Pinpoint the cell where the given text exists, returning its [X, Y] midpoint coordinate. 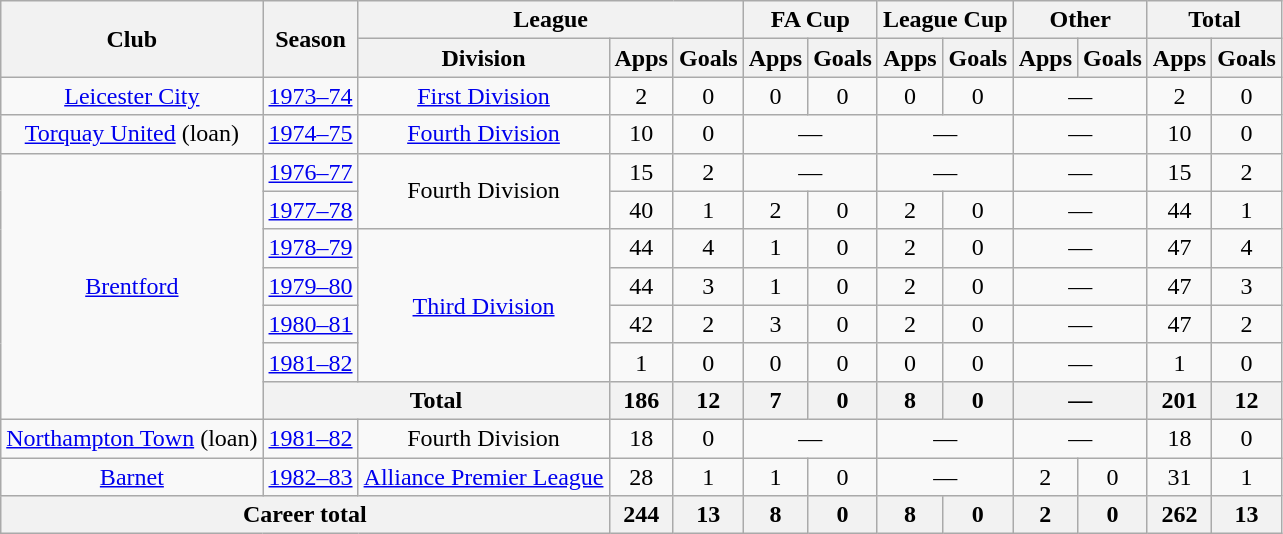
Brentford [132, 286]
Division [484, 58]
186 [641, 400]
262 [1179, 515]
1979–80 [310, 286]
1973–74 [310, 96]
Club [132, 39]
1977–78 [310, 210]
244 [641, 515]
Barnet [132, 477]
Alliance Premier League [484, 477]
1976–77 [310, 172]
40 [641, 210]
FA Cup [810, 20]
7 [775, 400]
League Cup [945, 20]
1982–83 [310, 477]
Other [1080, 20]
1980–81 [310, 324]
28 [641, 477]
Torquay United (loan) [132, 134]
Third Division [484, 305]
Career total [305, 515]
1974–75 [310, 134]
1978–79 [310, 248]
Leicester City [132, 96]
42 [641, 324]
First Division [484, 96]
Season [310, 39]
Northampton Town (loan) [132, 438]
League [550, 20]
201 [1179, 400]
31 [1179, 477]
